Return the (x, y) coordinate for the center point of the cell that contains the specified text.  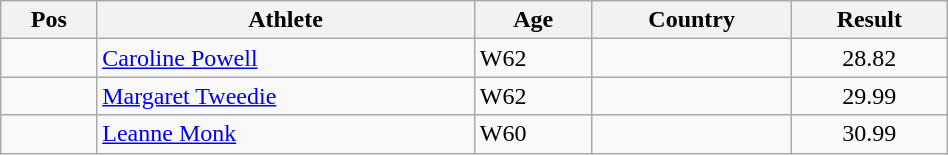
30.99 (869, 134)
Margaret Tweedie (286, 96)
Caroline Powell (286, 58)
28.82 (869, 58)
Result (869, 20)
Athlete (286, 20)
Pos (49, 20)
29.99 (869, 96)
Age (533, 20)
Leanne Monk (286, 134)
Country (692, 20)
W60 (533, 134)
